For the text-containing cell, return its midpoint in (X, Y) coordinate format. 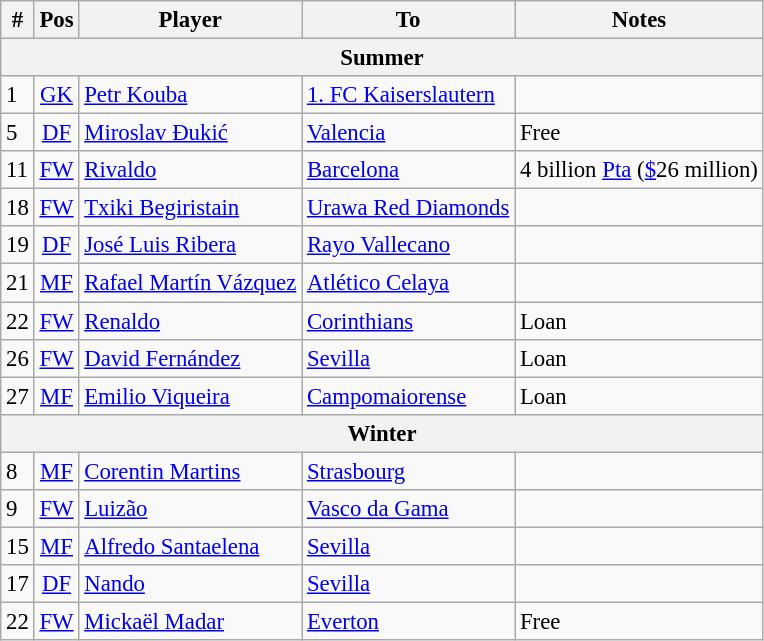
19 (18, 245)
Rivaldo (190, 170)
Petr Kouba (190, 95)
15 (18, 546)
Alfredo Santaelena (190, 546)
Everton (408, 621)
27 (18, 396)
8 (18, 471)
Txiki Begiristain (190, 208)
Emilio Viqueira (190, 396)
Player (190, 20)
David Fernández (190, 358)
# (18, 20)
José Luis Ribera (190, 245)
Vasco da Gama (408, 509)
1 (18, 95)
Strasbourg (408, 471)
5 (18, 133)
Winter (382, 433)
21 (18, 283)
To (408, 20)
Renaldo (190, 321)
Notes (640, 20)
Urawa Red Diamonds (408, 208)
Mickaël Madar (190, 621)
Valencia (408, 133)
Campomaiorense (408, 396)
9 (18, 509)
Corentin Martins (190, 471)
Nando (190, 584)
Barcelona (408, 170)
Miroslav Đukić (190, 133)
GK (56, 95)
4 billion Pta ($26 million) (640, 170)
11 (18, 170)
Pos (56, 20)
1. FC Kaiserslautern (408, 95)
17 (18, 584)
Atlético Celaya (408, 283)
Corinthians (408, 321)
26 (18, 358)
Rayo Vallecano (408, 245)
Luizão (190, 509)
Rafael Martín Vázquez (190, 283)
18 (18, 208)
Summer (382, 58)
